Return (X, Y) of the center of cell containing provided text 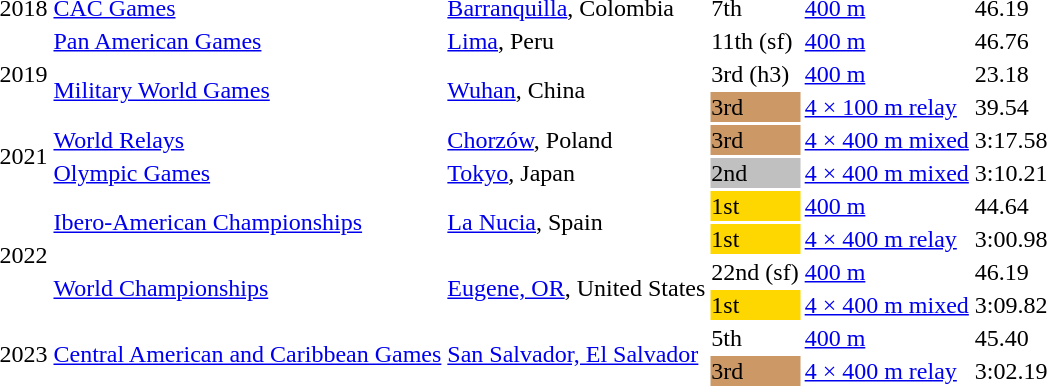
Lima, Peru (576, 41)
Central American and Caribbean Games (248, 354)
World Championships (248, 288)
Pan American Games (248, 41)
Wuhan, China (576, 90)
Chorzów, Poland (576, 140)
22nd (sf) (755, 272)
11th (sf) (755, 41)
3rd (h3) (755, 74)
Military World Games (248, 90)
4 × 100 m relay (886, 107)
5th (755, 338)
Tokyo, Japan (576, 173)
World Relays (248, 140)
La Nucia, Spain (576, 222)
Eugene, OR, United States (576, 288)
2nd (755, 173)
Ibero-American Championships (248, 222)
San Salvador, El Salvador (576, 354)
Olympic Games (248, 173)
